Locate the cell with the specified text and output its [X, Y] center coordinate. 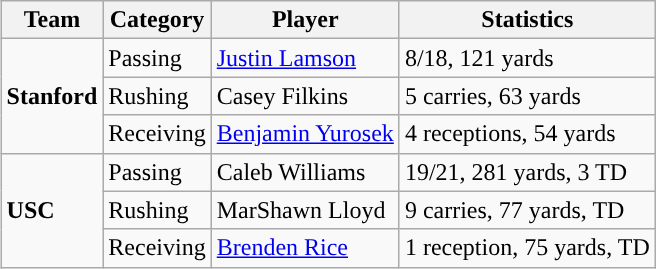
Brenden Rice [305, 248]
Caleb Williams [305, 172]
4 receptions, 54 yards [527, 134]
9 carries, 77 yards, TD [527, 210]
MarShawn Lloyd [305, 210]
Casey Filkins [305, 96]
Category [157, 20]
19/21, 281 yards, 3 TD [527, 172]
Benjamin Yurosek [305, 134]
Justin Lamson [305, 58]
Stanford [52, 96]
1 reception, 75 yards, TD [527, 248]
Team [52, 20]
Player [305, 20]
8/18, 121 yards [527, 58]
Statistics [527, 20]
5 carries, 63 yards [527, 96]
USC [52, 210]
